Pinpoint the cell where the given text exists, returning its (X, Y) midpoint coordinate. 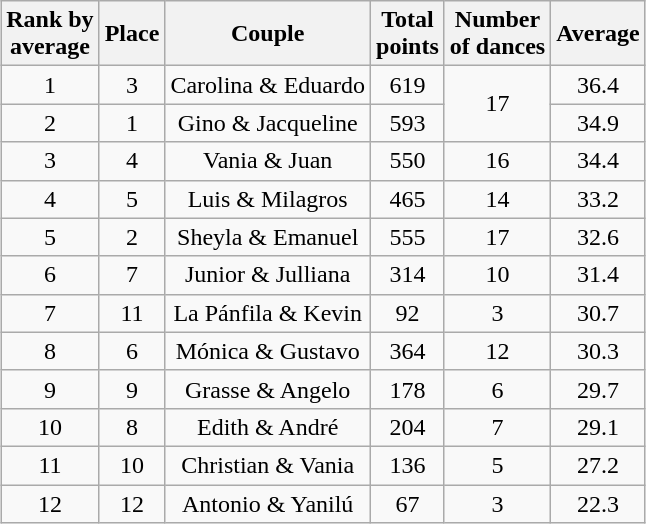
Sheyla & Emanuel (268, 237)
30.3 (598, 351)
Junior & Julliana (268, 275)
550 (408, 161)
14 (497, 199)
La Pánfila & Kevin (268, 313)
619 (408, 85)
Grasse & Angelo (268, 389)
Luis & Milagros (268, 199)
29.1 (598, 427)
30.7 (598, 313)
31.4 (598, 275)
314 (408, 275)
Couple (268, 34)
Average (598, 34)
34.4 (598, 161)
32.6 (598, 237)
465 (408, 199)
593 (408, 123)
67 (408, 503)
555 (408, 237)
Carolina & Eduardo (268, 85)
34.9 (598, 123)
136 (408, 465)
Vania & Juan (268, 161)
33.2 (598, 199)
16 (497, 161)
Antonio & Yanilú (268, 503)
Christian & Vania (268, 465)
Rank byaverage (50, 34)
36.4 (598, 85)
22.3 (598, 503)
364 (408, 351)
Place (132, 34)
Mónica & Gustavo (268, 351)
29.7 (598, 389)
Numberof dances (497, 34)
92 (408, 313)
204 (408, 427)
178 (408, 389)
Gino & Jacqueline (268, 123)
Totalpoints (408, 34)
27.2 (598, 465)
Edith & André (268, 427)
